Output the [X, Y] coordinate of the center of the cell containing the given text.  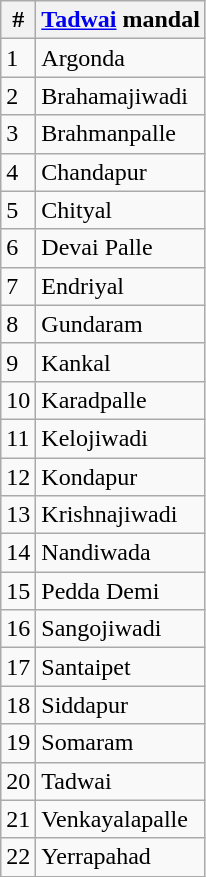
12 [18, 477]
Brahmanpalle [121, 134]
Karadpalle [121, 400]
Kondapur [121, 477]
17 [18, 667]
3 [18, 134]
20 [18, 781]
Nandiwada [121, 553]
7 [18, 286]
15 [18, 591]
Kankal [121, 362]
11 [18, 438]
13 [18, 515]
Devai Palle [121, 248]
Yerrapahad [121, 857]
9 [18, 362]
Krishnajiwadi [121, 515]
# [18, 20]
10 [18, 400]
Venkayalapalle [121, 819]
22 [18, 857]
Tadwai mandal [121, 20]
Tadwai [121, 781]
Sangojiwadi [121, 629]
Somaram [121, 743]
Chityal [121, 210]
Kelojiwadi [121, 438]
16 [18, 629]
2 [18, 96]
Santaipet [121, 667]
Siddapur [121, 705]
Gundaram [121, 324]
Brahamajiwadi [121, 96]
18 [18, 705]
4 [18, 172]
1 [18, 58]
Argonda [121, 58]
Endriyal [121, 286]
14 [18, 553]
5 [18, 210]
Pedda Demi [121, 591]
19 [18, 743]
21 [18, 819]
8 [18, 324]
Chandapur [121, 172]
6 [18, 248]
